From the cell containing the given text, extract its center point as [X, Y] coordinate. 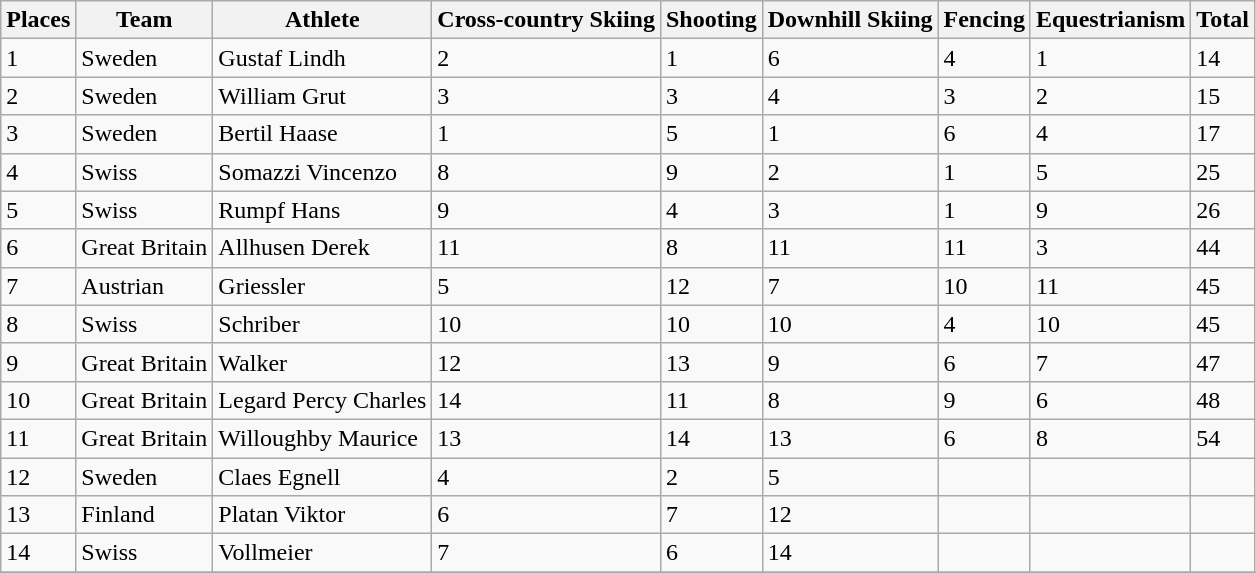
Legard Percy Charles [322, 400]
Schriber [322, 324]
Places [38, 20]
Claes Egnell [322, 477]
26 [1223, 210]
Bertil Haase [322, 134]
Downhill Skiing [850, 20]
Gustaf Lindh [322, 58]
15 [1223, 96]
William Grut [322, 96]
Walker [322, 362]
17 [1223, 134]
Fencing [984, 20]
Equestrianism [1110, 20]
Shooting [711, 20]
54 [1223, 438]
25 [1223, 172]
Willoughby Maurice [322, 438]
Rumpf Hans [322, 210]
Athlete [322, 20]
Team [144, 20]
Austrian [144, 286]
Griessler [322, 286]
Cross-country Skiing [546, 20]
Somazzi Vincenzo [322, 172]
Platan Viktor [322, 515]
Vollmeier [322, 553]
47 [1223, 362]
Allhusen Derek [322, 248]
Total [1223, 20]
44 [1223, 248]
Finland [144, 515]
48 [1223, 400]
